Locate the cell with the specified text and output its [x, y] center coordinate. 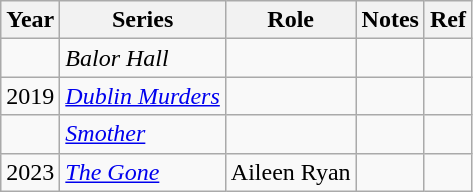
Dublin Murders [143, 96]
Year [30, 20]
Balor Hall [143, 58]
Aileen Ryan [290, 172]
2023 [30, 172]
Ref [448, 20]
Notes [390, 20]
The Gone [143, 172]
Smother [143, 134]
Series [143, 20]
Role [290, 20]
2019 [30, 96]
